Capture the cell that displays the provided text and extract its [X, Y] central coordinate. 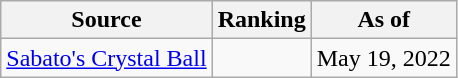
Source [106, 20]
As of [384, 20]
Ranking [262, 20]
Sabato's Crystal Ball [106, 58]
May 19, 2022 [384, 58]
